Determine the (x, y) coordinate at the center of the cell enclosing the given text.  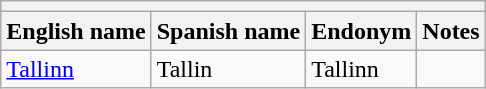
Spanish name (228, 31)
Notes (451, 31)
English name (76, 31)
Tallin (228, 69)
Endonym (362, 31)
